Return [x, y] of the center of cell containing provided text 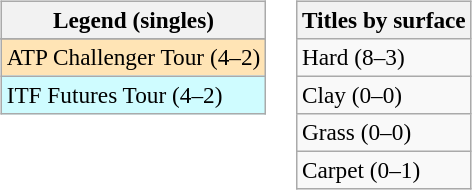
Legend (singles) [133, 20]
Grass (0–0) [384, 133]
ATP Challenger Tour (4–2) [133, 57]
Titles by surface [384, 20]
Clay (0–0) [384, 95]
Carpet (0–1) [384, 171]
ITF Futures Tour (4–2) [133, 95]
Hard (8–3) [384, 57]
